Search for the cell housing the specified text and yield its [X, Y] center coordinate. 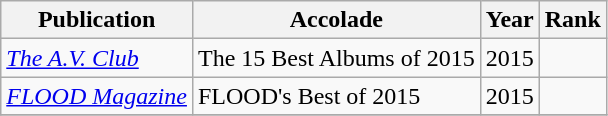
Rank [572, 20]
The A.V. Club [97, 58]
FLOOD's Best of 2015 [336, 96]
FLOOD Magazine [97, 96]
Publication [97, 20]
Accolade [336, 20]
The 15 Best Albums of 2015 [336, 58]
Year [510, 20]
